Scan for the cell matching the given text and deliver its [x, y] coordinate at center. 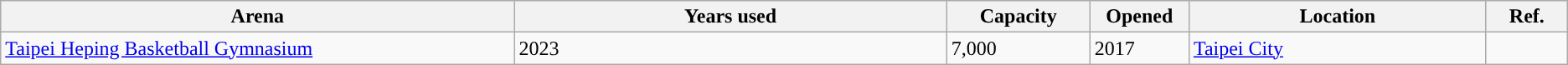
Arena [258, 17]
Opened [1139, 17]
2017 [1139, 48]
Taipei Heping Basketball Gymnasium [258, 48]
Location [1337, 17]
7,000 [1019, 48]
Years used [730, 17]
Ref. [1526, 17]
Taipei City [1337, 48]
Capacity [1019, 17]
2023 [730, 48]
